For the text-containing cell, return its midpoint in [x, y] coordinate format. 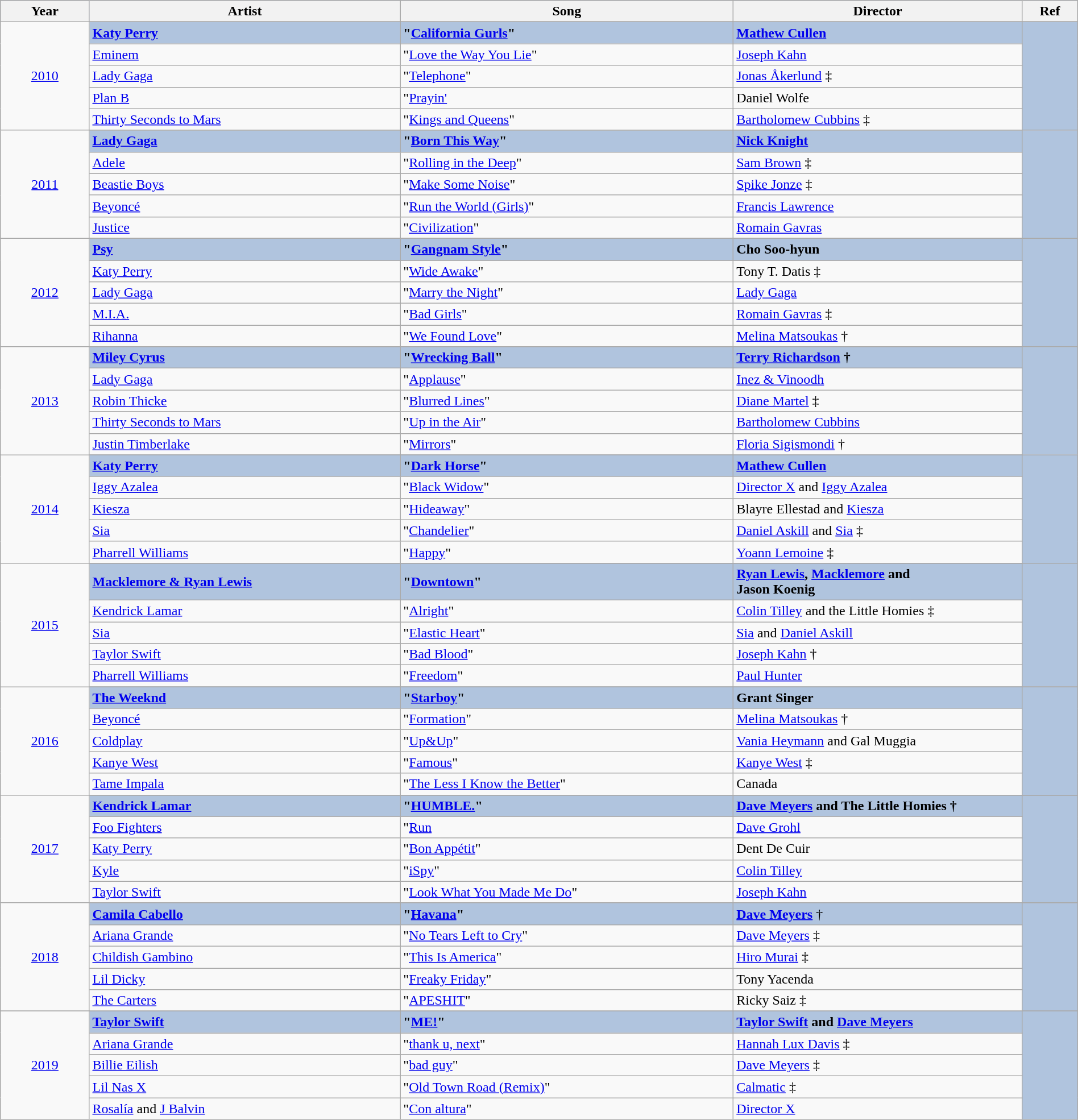
"Old Town Road (Remix)" [567, 1087]
"Look What You Made Me Do" [567, 892]
Nick Knight [878, 141]
Kyle [244, 870]
Calmatic ‡ [878, 1087]
Blayre Ellestad and Kiesza [878, 509]
Camila Cabello [244, 914]
Justice [244, 227]
Colin Tilley and the Little Homies ‡ [878, 611]
Coldplay [244, 741]
2010 [45, 76]
2017 [45, 849]
"We Found Love" [567, 336]
Lil Dicky [244, 978]
Hannah Lux Davis ‡ [878, 1044]
2011 [45, 184]
"bad guy" [567, 1065]
Ref [1050, 11]
"ME!" [567, 1022]
Dave Grohl [878, 827]
"Rolling in the Deep" [567, 163]
Miley Cyrus [244, 358]
Floria Sigismondi † [878, 444]
Tony Yacenda [878, 978]
"Kings and Queens" [567, 119]
Lil Nas X [244, 1087]
"The Less I Know the Better" [567, 784]
"thank u, next" [567, 1044]
"Gangnam Style" [567, 249]
The Weeknd [244, 698]
Eminem [244, 55]
Rihanna [244, 336]
"Telephone" [567, 76]
Tony T. Datis ‡ [878, 271]
Sia and Daniel Askill [878, 633]
Artist [244, 11]
Francis Lawrence [878, 206]
"Hideaway" [567, 509]
Grant Singer [878, 698]
Taylor Swift and Dave Meyers [878, 1022]
2019 [45, 1065]
2014 [45, 509]
Cho Soo-hyun [878, 249]
Adele [244, 163]
"Run [567, 827]
Romain Gavras [878, 227]
Diane Martel ‡ [878, 401]
"Run the World (Girls)" [567, 206]
Year [45, 11]
Colin Tilley [878, 870]
"Born This Way" [567, 141]
"Havana" [567, 914]
"Wrecking Ball" [567, 358]
"Mirrors" [567, 444]
M.I.A. [244, 314]
Justin Timberlake [244, 444]
The Carters [244, 1001]
"Alright" [567, 611]
Billie Eilish [244, 1065]
Director [878, 11]
Childish Gambino [244, 957]
Dent De Cuir [878, 849]
"No Tears Left to Cry" [567, 935]
"Black Widow" [567, 487]
Kanye West ‡ [878, 762]
"Wide Awake" [567, 271]
"Make Some Noise" [567, 184]
"Chandelier" [567, 530]
2012 [45, 292]
2015 [45, 624]
Bartholomew Cubbins ‡ [878, 119]
Paul Hunter [878, 676]
"Freedom" [567, 676]
Jonas Åkerlund ‡ [878, 76]
"Happy" [567, 552]
"Prayin' [567, 98]
"Applause" [567, 379]
Song [567, 11]
Macklemore & Ryan Lewis [244, 581]
"California Gurls" [567, 33]
Beastie Boys [244, 184]
Plan B [244, 98]
"Bad Blood" [567, 654]
"Elastic Heart" [567, 633]
Dave Meyers † [878, 914]
"Famous" [567, 762]
"Up in the Air" [567, 422]
Director X and Iggy Azalea [878, 487]
Rosalía and J Balvin [244, 1109]
Dave Meyers and The Little Homies † [878, 806]
Ricky Saiz ‡ [878, 1001]
Spike Jonze ‡ [878, 184]
Robin Thicke [244, 401]
"This Is America" [567, 957]
"Starboy" [567, 698]
"Love the Way You Lie" [567, 55]
"Bon Appétit" [567, 849]
Daniel Askill and Sia ‡ [878, 530]
"Freaky Friday" [567, 978]
Sam Brown ‡ [878, 163]
Foo Fighters [244, 827]
Yoann Lemoine ‡ [878, 552]
"Downtown" [567, 581]
Vania Heymann and Gal Muggia [878, 741]
"Bad Girls" [567, 314]
2018 [45, 957]
Kanye West [244, 762]
"Marry the Night" [567, 293]
Iggy Azalea [244, 487]
Inez & Vinoodh [878, 379]
"Blurred Lines" [567, 401]
Hiro Murai ‡ [878, 957]
Romain Gavras ‡ [878, 314]
"Con altura" [567, 1109]
"Formation" [567, 719]
Psy [244, 249]
"Civilization" [567, 227]
"Up&Up" [567, 741]
"HUMBLE." [567, 806]
Kiesza [244, 509]
Bartholomew Cubbins [878, 422]
Director X [878, 1109]
Tame Impala [244, 784]
Ryan Lewis, Macklemore and Jason Koenig [878, 581]
Joseph Kahn † [878, 654]
Terry Richardson † [878, 358]
"Dark Horse" [567, 466]
"iSpy" [567, 870]
2016 [45, 741]
"APESHIT" [567, 1001]
Canada [878, 784]
Daniel Wolfe [878, 98]
2013 [45, 401]
